Locate the cell with the specified text and output its [x, y] center coordinate. 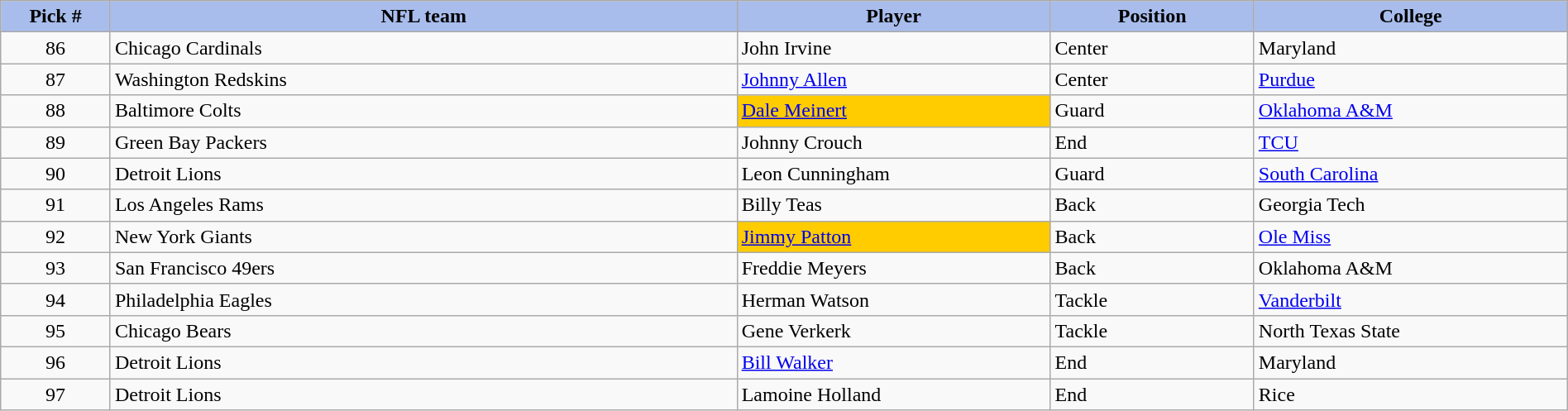
Herman Watson [893, 299]
Purdue [1411, 79]
Chicago Cardinals [423, 48]
College [1411, 17]
Ole Miss [1411, 237]
96 [56, 362]
Pick # [56, 17]
93 [56, 268]
Player [893, 17]
86 [56, 48]
John Irvine [893, 48]
Green Bay Packers [423, 142]
88 [56, 111]
90 [56, 174]
San Francisco 49ers [423, 268]
94 [56, 299]
Leon Cunningham [893, 174]
Vanderbilt [1411, 299]
South Carolina [1411, 174]
91 [56, 205]
Philadelphia Eagles [423, 299]
Johnny Crouch [893, 142]
TCU [1411, 142]
Jimmy Patton [893, 237]
97 [56, 394]
Los Angeles Rams [423, 205]
Lamoine Holland [893, 394]
Chicago Bears [423, 331]
Georgia Tech [1411, 205]
92 [56, 237]
87 [56, 79]
Position [1152, 17]
Gene Verkerk [893, 331]
Freddie Meyers [893, 268]
Rice [1411, 394]
New York Giants [423, 237]
Johnny Allen [893, 79]
Bill Walker [893, 362]
North Texas State [1411, 331]
NFL team [423, 17]
Baltimore Colts [423, 111]
89 [56, 142]
Dale Meinert [893, 111]
Billy Teas [893, 205]
Washington Redskins [423, 79]
95 [56, 331]
